Pinpoint the cell where the given text exists, returning its (X, Y) midpoint coordinate. 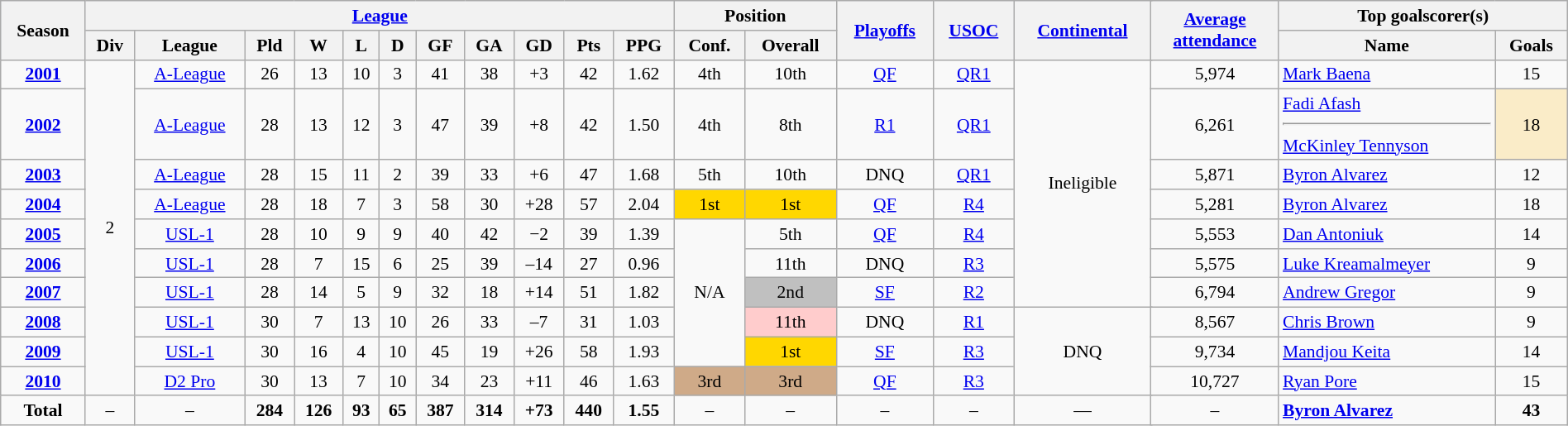
L (361, 45)
2005 (43, 234)
1.82 (643, 293)
Season (43, 30)
38 (490, 74)
Dan Antoniuk (1387, 234)
Luke Kreamalmeyer (1387, 264)
— (1083, 411)
+8 (539, 125)
D2 Pro (189, 381)
11 (361, 175)
45 (440, 352)
2003 (43, 175)
GA (490, 45)
1.55 (643, 411)
–14 (539, 264)
2008 (43, 323)
D (398, 45)
Ineligible (1083, 184)
46 (589, 381)
2001 (43, 74)
Average attendance (1215, 30)
8,567 (1215, 323)
+73 (539, 411)
+28 (539, 204)
440 (589, 411)
126 (319, 411)
Mark Baena (1387, 74)
41 (440, 74)
+3 (539, 74)
5,575 (1215, 264)
Total (43, 411)
W (319, 45)
32 (440, 293)
387 (440, 411)
5,553 (1215, 234)
1.93 (643, 352)
2.04 (643, 204)
65 (398, 411)
N/A (710, 293)
6,794 (1215, 293)
5,871 (1215, 175)
16 (319, 352)
5,281 (1215, 204)
+11 (539, 381)
GF (440, 45)
Ryan Pore (1387, 381)
51 (589, 293)
0.96 (643, 264)
27 (589, 264)
Goals (1532, 45)
Conf. (710, 45)
–7 (539, 323)
Chris Brown (1387, 323)
Andrew Gregor (1387, 293)
6 (398, 264)
GD (539, 45)
10,727 (1215, 381)
1.68 (643, 175)
40 (440, 234)
43 (1532, 411)
2007 (43, 293)
USOC (974, 30)
Top goalscorer(s) (1422, 16)
+6 (539, 175)
2009 (43, 352)
2002 (43, 125)
1.03 (643, 323)
6,261 (1215, 125)
Playoffs (885, 30)
5,974 (1215, 74)
1.62 (643, 74)
2004 (43, 204)
PPG (643, 45)
Mandjou Keita (1387, 352)
23 (490, 381)
9,734 (1215, 352)
Continental (1083, 30)
1.50 (643, 125)
2nd (791, 293)
Fadi Afash McKinley Tennyson (1387, 125)
57 (589, 204)
1.39 (643, 234)
284 (270, 411)
−2 (539, 234)
Pld (270, 45)
314 (490, 411)
+26 (539, 352)
Overall (791, 45)
R2 (974, 293)
93 (361, 411)
25 (440, 264)
34 (440, 381)
5 (361, 293)
Name (1387, 45)
19 (490, 352)
4 (361, 352)
Pts (589, 45)
+14 (539, 293)
31 (589, 323)
2010 (43, 381)
Position (755, 16)
2006 (43, 264)
1.63 (643, 381)
8th (791, 125)
Div (109, 45)
